Find where the given text appears and provide that cell's center as [X, Y] coordinate. 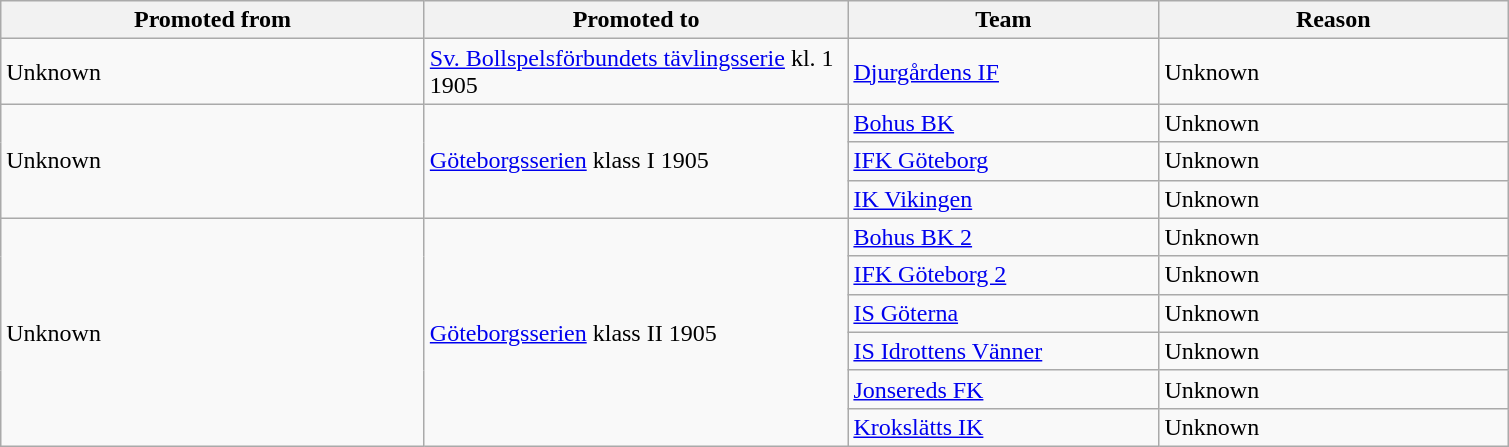
IK Vikingen [1004, 199]
Jonsereds FK [1004, 389]
IS Göterna [1004, 313]
Reason [1334, 20]
Göteborgsserien klass I 1905 [636, 161]
Bohus BK 2 [1004, 237]
Djurgårdens IF [1004, 72]
Sv. Bollspelsförbundets tävlingsserie kl. 1 1905 [636, 72]
Bohus BK [1004, 123]
Team [1004, 20]
IS Idrottens Vänner [1004, 351]
Krokslätts IK [1004, 427]
Promoted from [213, 20]
IFK Göteborg [1004, 161]
Göteborgsserien klass II 1905 [636, 332]
IFK Göteborg 2 [1004, 275]
Promoted to [636, 20]
